Detect which cell encompasses the target text, then output its (X, Y) center coordinate. 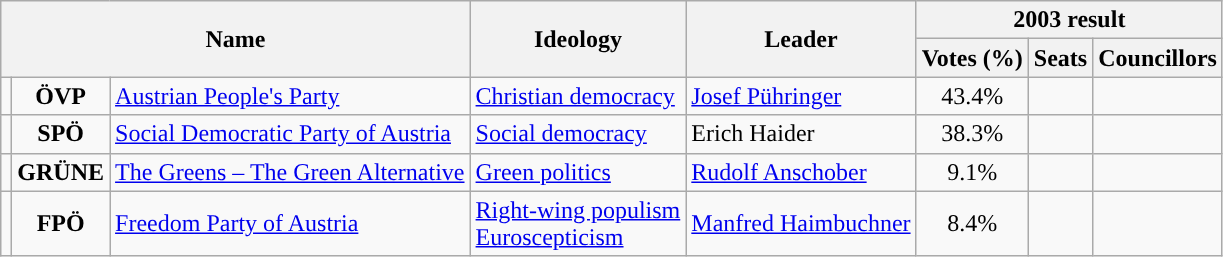
Right-wing populismEuroscepticism (578, 224)
Leader (801, 39)
Josef Pühringer (801, 96)
FPÖ (61, 224)
38.3% (972, 134)
2003 result (1069, 20)
Austrian People's Party (290, 96)
ÖVP (61, 96)
Manfred Haimbuchner (801, 224)
8.4% (972, 224)
Name (236, 39)
Seats (1060, 58)
Rudolf Anschober (801, 172)
Councillors (1158, 58)
Green politics (578, 172)
43.4% (972, 96)
Social Democratic Party of Austria (290, 134)
Ideology (578, 39)
Social democracy (578, 134)
The Greens – The Green Alternative (290, 172)
Freedom Party of Austria (290, 224)
Erich Haider (801, 134)
Christian democracy (578, 96)
GRÜNE (61, 172)
SPÖ (61, 134)
Votes (%) (972, 58)
9.1% (972, 172)
